Provide the [x, y] coordinate of the cell's center where the given text is located.  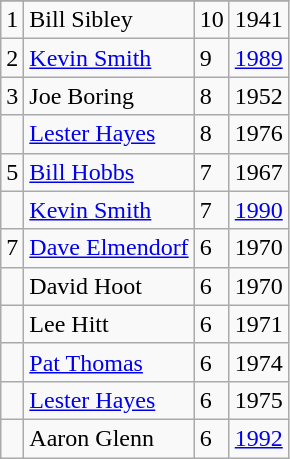
Lee Hitt [109, 324]
Joe Boring [109, 96]
David Hoot [109, 286]
Dave Elmendorf [109, 248]
Aaron Glenn [109, 438]
1941 [258, 20]
1989 [258, 58]
3 [12, 96]
1992 [258, 438]
1975 [258, 400]
1967 [258, 172]
5 [12, 172]
9 [212, 58]
2 [12, 58]
1976 [258, 134]
Pat Thomas [109, 362]
1952 [258, 96]
1971 [258, 324]
1974 [258, 362]
1990 [258, 210]
Bill Sibley [109, 20]
1 [12, 20]
Bill Hobbs [109, 172]
10 [212, 20]
